Pinpoint the cell where the given text exists, returning its (X, Y) midpoint coordinate. 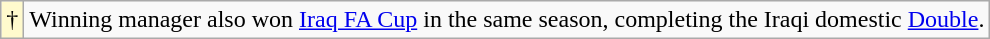
† (12, 20)
Winning manager also won Iraq FA Cup in the same season, completing the Iraqi domestic Double. (507, 20)
